Provide the [x, y] coordinate of the cell's center where the given text is located.  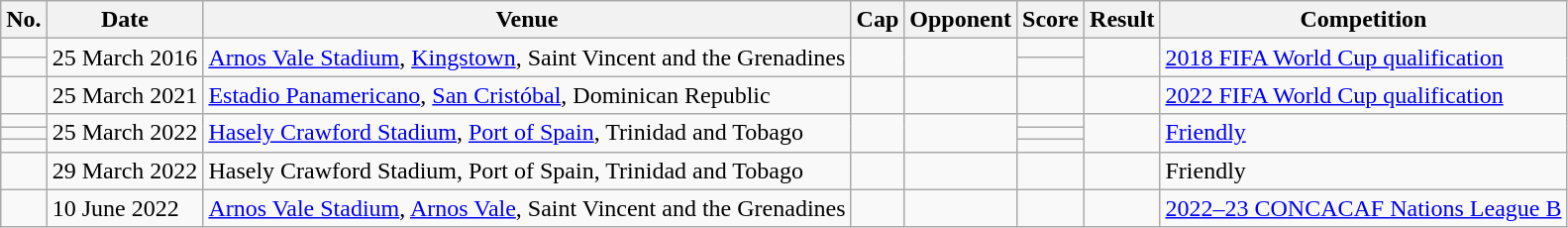
Opponent [961, 20]
No. [24, 20]
Cap [878, 20]
2022–23 CONCACAF Nations League B [1363, 208]
Estadio Panamericano, San Cristóbal, Dominican Republic [527, 95]
25 March 2021 [125, 95]
Result [1122, 20]
29 March 2022 [125, 171]
25 March 2022 [125, 133]
10 June 2022 [125, 208]
2022 FIFA World Cup qualification [1363, 95]
Date [125, 20]
25 March 2016 [125, 57]
Arnos Vale Stadium, Kingstown, Saint Vincent and the Grenadines [527, 57]
Competition [1363, 20]
2018 FIFA World Cup qualification [1363, 57]
Venue [527, 20]
Score [1051, 20]
Arnos Vale Stadium, Arnos Vale, Saint Vincent and the Grenadines [527, 208]
